Provide the [x, y] coordinate of the cell's center where the given text is located.  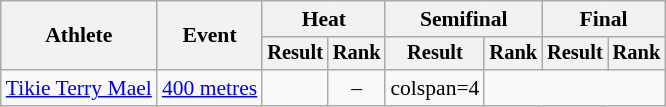
400 metres [210, 88]
Heat [324, 19]
Final [604, 19]
Event [210, 36]
– [357, 88]
Semifinal [464, 19]
Athlete [79, 36]
colspan=4 [434, 88]
Tikie Terry Mael [79, 88]
